For the text-containing cell, return its midpoint in [X, Y] coordinate format. 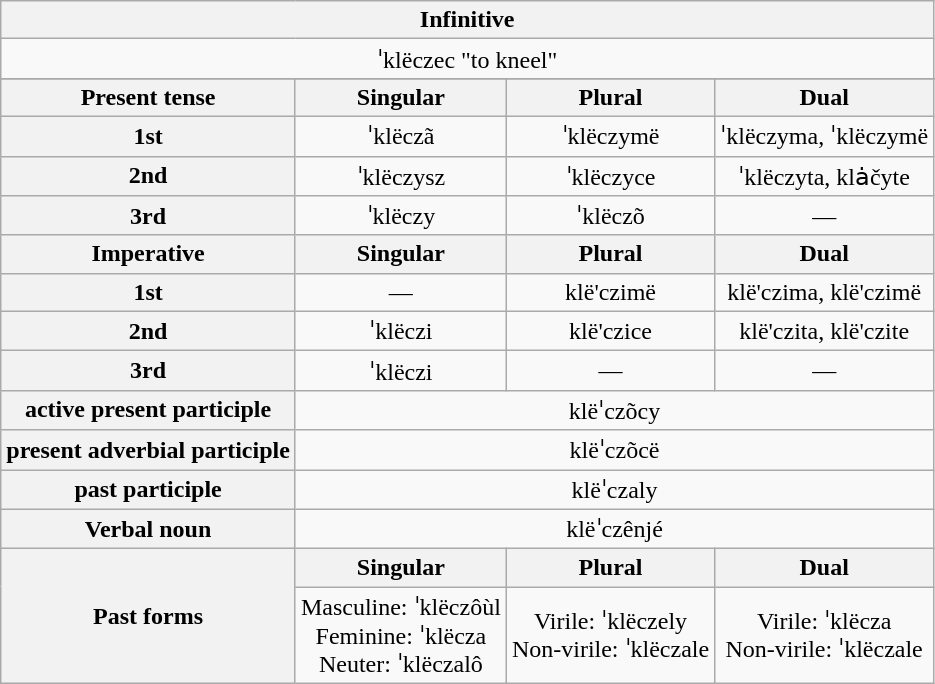
active present participle [148, 410]
Past forms [148, 616]
ˈklëczec "to kneel" [468, 59]
klë'czima, klë'czimë [824, 292]
Present tense [148, 97]
Imperative [148, 254]
Virile: ˈklëczelyNon-virile: ˈklëczale [610, 636]
ˈklëczyce [610, 176]
Virile: ˈklëczaNon-virile: ˈklëczale [824, 636]
Infinitive [468, 20]
ˈklëczyma, ˈklëczymë [824, 136]
ˈklëczyta, klȧčyte [824, 176]
ˈklëczã [400, 136]
ˈklëczysz [400, 176]
klëˈczaly [614, 490]
ˈklëczõ [610, 216]
klëˈczõcë [614, 450]
klë'czita, klë'czite [824, 331]
Masculine: ˈklëczôùlFeminine: ˈklëczaNeuter: ˈklëczalô [400, 636]
ˈklëczymë [610, 136]
ˈklëczy [400, 216]
Verbal noun [148, 529]
klëˈczênjé [614, 529]
klë'czice [610, 331]
klë'czimë [610, 292]
klëˈczõcy [614, 410]
present adverbial participle [148, 450]
past participle [148, 490]
